Locate the cell with the specified text and output its [X, Y] center coordinate. 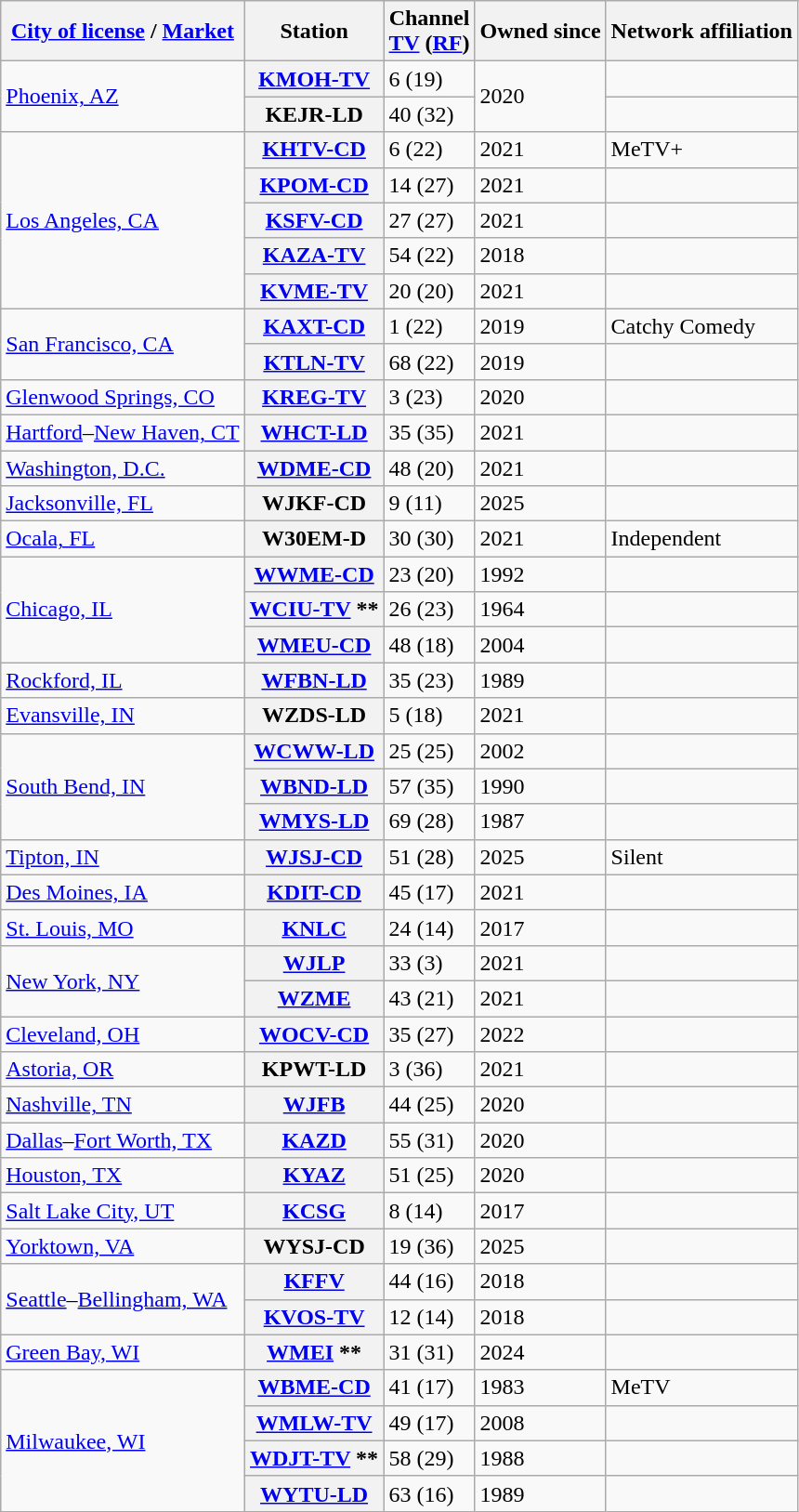
49 (17) [429, 1423]
KPOM-CD [314, 185]
9 (11) [429, 504]
WZME [314, 998]
KYAZ [314, 1176]
20 (20) [429, 291]
KFFV [314, 1282]
WZDS-LD [314, 716]
WCWW-LD [314, 751]
19 (36) [429, 1246]
30 (30) [429, 539]
Los Angeles, CA [123, 220]
48 (18) [429, 645]
6 (19) [429, 79]
1992 [541, 574]
Catchy Comedy [701, 326]
2024 [541, 1352]
2008 [541, 1423]
12 (14) [429, 1317]
Network affiliation [701, 32]
KSFV-CD [314, 220]
Rockford, IL [123, 680]
KNLC [314, 927]
57 (35) [429, 786]
41 (17) [429, 1387]
2002 [541, 751]
35 (35) [429, 432]
WWME-CD [314, 574]
WFBN-LD [314, 680]
W30EM-D [314, 539]
Jacksonville, FL [123, 504]
Washington, D.C. [123, 467]
San Francisco, CA [123, 344]
KDIT-CD [314, 892]
35 (23) [429, 680]
2022 [541, 1034]
WOCV-CD [314, 1034]
26 (23) [429, 610]
1988 [541, 1458]
54 (22) [429, 256]
Evansville, IN [123, 716]
Nashville, TN [123, 1105]
24 (14) [429, 927]
63 (16) [429, 1493]
WJSJ-CD [314, 857]
Green Bay, WI [123, 1352]
St. Louis, MO [123, 927]
KHTV-CD [314, 150]
Des Moines, IA [123, 892]
New York, NY [123, 980]
3 (36) [429, 1070]
Phoenix, AZ [123, 97]
WBND-LD [314, 786]
WBME-CD [314, 1387]
WDME-CD [314, 467]
40 (32) [429, 114]
35 (27) [429, 1034]
51 (25) [429, 1176]
Cleveland, OH [123, 1034]
44 (25) [429, 1105]
33 (3) [429, 963]
WMEI ** [314, 1352]
Salt Lake City, UT [123, 1211]
27 (27) [429, 220]
WMLW-TV [314, 1423]
ChannelTV (RF) [429, 32]
WMEU-CD [314, 645]
WYTU-LD [314, 1493]
1983 [541, 1387]
6 (22) [429, 150]
WHCT-LD [314, 432]
23 (20) [429, 574]
WJLP [314, 963]
14 (27) [429, 185]
Hartford–New Haven, CT [123, 432]
Dallas–Fort Worth, TX [123, 1140]
KPWT-LD [314, 1070]
55 (31) [429, 1140]
MeTV [701, 1387]
WJFB [314, 1105]
WYSJ-CD [314, 1246]
Owned since [541, 32]
KTLN-TV [314, 362]
Yorktown, VA [123, 1246]
KVOS-TV [314, 1317]
KCSG [314, 1211]
5 (18) [429, 716]
25 (25) [429, 751]
68 (22) [429, 362]
1987 [541, 822]
43 (21) [429, 998]
69 (28) [429, 822]
KAZD [314, 1140]
Houston, TX [123, 1176]
WJKF-CD [314, 504]
44 (16) [429, 1282]
Tipton, IN [123, 857]
Ocala, FL [123, 539]
Independent [701, 539]
KAXT-CD [314, 326]
8 (14) [429, 1211]
Milwaukee, WI [123, 1440]
KMOH-TV [314, 79]
Astoria, OR [123, 1070]
58 (29) [429, 1458]
2004 [541, 645]
WMYS-LD [314, 822]
31 (31) [429, 1352]
1964 [541, 610]
KVME-TV [314, 291]
KEJR-LD [314, 114]
48 (20) [429, 467]
KAZA-TV [314, 256]
MeTV+ [701, 150]
WCIU-TV ** [314, 610]
Glenwood Springs, CO [123, 397]
South Bend, IN [123, 786]
1 (22) [429, 326]
45 (17) [429, 892]
1990 [541, 786]
Station [314, 32]
Seattle–Bellingham, WA [123, 1299]
City of license / Market [123, 32]
KREG-TV [314, 397]
WDJT-TV ** [314, 1458]
3 (23) [429, 397]
Chicago, IL [123, 610]
Silent [701, 857]
51 (28) [429, 857]
